Return the (X, Y) coordinate for the center point of the cell that contains the specified text.  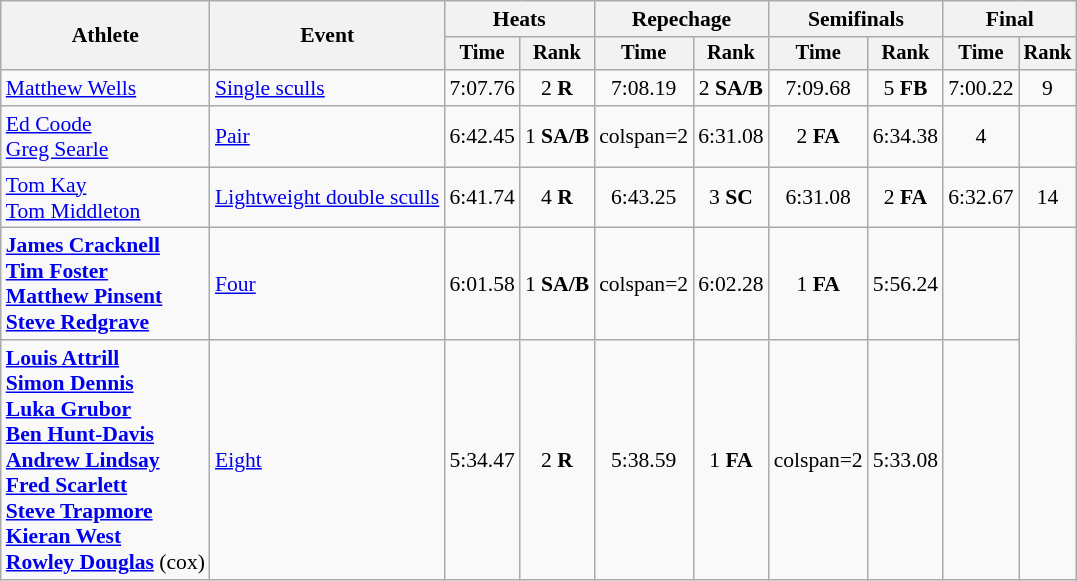
7:00.22 (980, 88)
7:09.68 (818, 88)
6:02.28 (730, 284)
Event (327, 36)
6:42.45 (482, 136)
3 SC (730, 198)
7:07.76 (482, 88)
Louis AttrillSimon DennisLuka GruborBen Hunt-DavisAndrew LindsayFred ScarlettSteve TrapmoreKieran WestRowley Douglas (cox) (106, 460)
6:43.25 (644, 198)
5:34.47 (482, 460)
Four (327, 284)
9 (1048, 88)
Ed CoodeGreg Searle (106, 136)
Matthew Wells (106, 88)
James CracknellTim FosterMatthew PinsentSteve Redgrave (106, 284)
6:01.58 (482, 284)
Semifinals (856, 19)
7:08.19 (644, 88)
6:41.74 (482, 198)
Repechage (682, 19)
Tom KayTom Middleton (106, 198)
Athlete (106, 36)
Final (1010, 19)
Lightweight double sculls (327, 198)
14 (1048, 198)
5:56.24 (906, 284)
5 FB (906, 88)
4 R (557, 198)
4 (980, 136)
6:34.38 (906, 136)
Eight (327, 460)
Heats (519, 19)
5:38.59 (644, 460)
2 SA/B (730, 88)
5:33.08 (906, 460)
Single sculls (327, 88)
Pair (327, 136)
6:32.67 (980, 198)
